Determine the [x, y] coordinate at the center of the cell enclosing the given text.  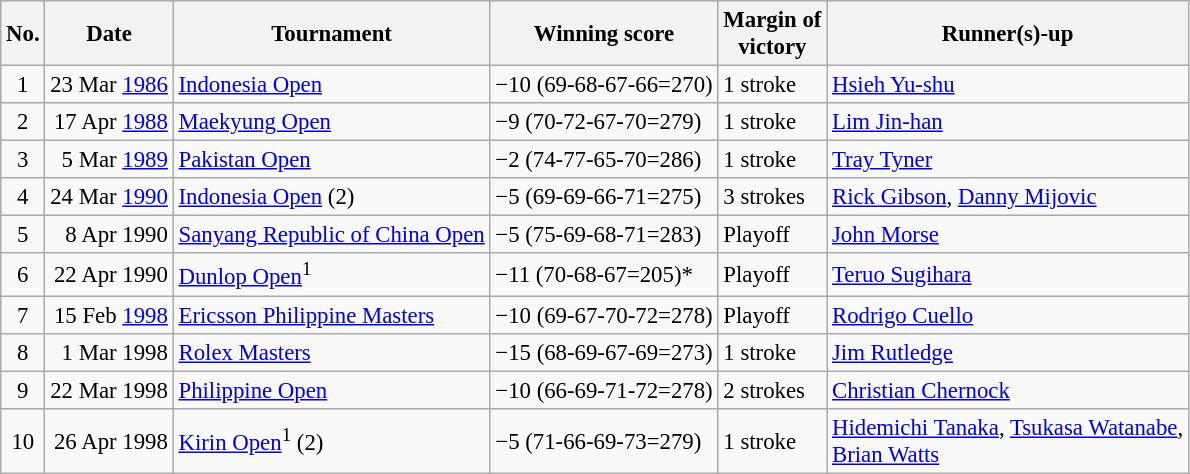
Kirin Open1 (2) [332, 440]
1 [23, 85]
Rodrigo Cuello [1008, 315]
John Morse [1008, 235]
8 Apr 1990 [109, 235]
−9 (70-72-67-70=279) [604, 122]
6 [23, 275]
9 [23, 390]
Date [109, 34]
7 [23, 315]
2 [23, 122]
22 Apr 1990 [109, 275]
3 [23, 160]
Indonesia Open [332, 85]
17 Apr 1988 [109, 122]
−10 (69-67-70-72=278) [604, 315]
−5 (75-69-68-71=283) [604, 235]
Teruo Sugihara [1008, 275]
−2 (74-77-65-70=286) [604, 160]
Winning score [604, 34]
4 [23, 197]
Hidemichi Tanaka, Tsukasa Watanabe, Brian Watts [1008, 440]
Lim Jin-han [1008, 122]
Maekyung Open [332, 122]
−10 (69-68-67-66=270) [604, 85]
−11 (70-68-67=205)* [604, 275]
8 [23, 352]
26 Apr 1998 [109, 440]
Dunlop Open1 [332, 275]
22 Mar 1998 [109, 390]
Pakistan Open [332, 160]
Christian Chernock [1008, 390]
24 Mar 1990 [109, 197]
Philippine Open [332, 390]
Tournament [332, 34]
15 Feb 1998 [109, 315]
3 strokes [772, 197]
Margin ofvictory [772, 34]
Indonesia Open (2) [332, 197]
Ericsson Philippine Masters [332, 315]
−5 (69-69-66-71=275) [604, 197]
No. [23, 34]
1 Mar 1998 [109, 352]
2 strokes [772, 390]
−10 (66-69-71-72=278) [604, 390]
Rolex Masters [332, 352]
23 Mar 1986 [109, 85]
Runner(s)-up [1008, 34]
Jim Rutledge [1008, 352]
5 Mar 1989 [109, 160]
Rick Gibson, Danny Mijovic [1008, 197]
Sanyang Republic of China Open [332, 235]
10 [23, 440]
−15 (68-69-67-69=273) [604, 352]
Hsieh Yu-shu [1008, 85]
5 [23, 235]
Tray Tyner [1008, 160]
−5 (71-66-69-73=279) [604, 440]
